For the text-containing cell, return its midpoint in [x, y] coordinate format. 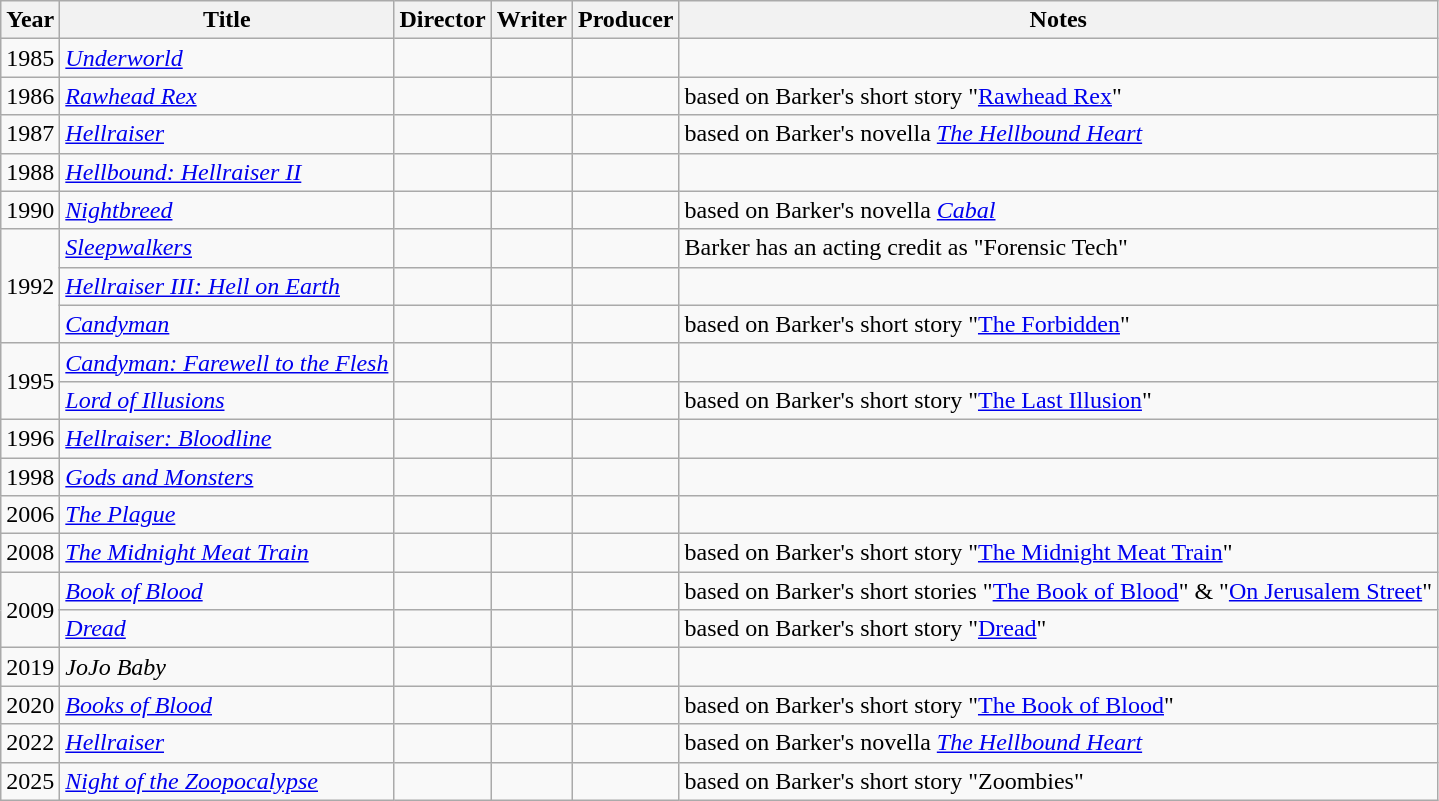
2019 [30, 667]
based on Barker's short story "Rawhead Rex" [1058, 96]
Producer [626, 20]
2020 [30, 705]
Underworld [227, 58]
Hellbound: Hellraiser II [227, 172]
1987 [30, 134]
1986 [30, 96]
Books of Blood [227, 705]
1990 [30, 210]
Candyman [227, 324]
Gods and Monsters [227, 477]
based on Barker's short story "Zoombies" [1058, 781]
Night of the Zoopocalypse [227, 781]
Title [227, 20]
based on Barker's short story "The Book of Blood" [1058, 705]
Hellraiser: Bloodline [227, 438]
1995 [30, 381]
JoJo Baby [227, 667]
2022 [30, 743]
Lord of Illusions [227, 400]
Writer [532, 20]
based on Barker's short stories "The Book of Blood" & "On Jerusalem Street" [1058, 591]
The Plague [227, 515]
1992 [30, 286]
based on Barker's short story "The Forbidden" [1058, 324]
The Midnight Meat Train [227, 553]
based on Barker's short story "Dread" [1058, 629]
1985 [30, 58]
Notes [1058, 20]
2025 [30, 781]
Year [30, 20]
Sleepwalkers [227, 248]
2009 [30, 610]
Book of Blood [227, 591]
Candyman: Farewell to the Flesh [227, 362]
Rawhead Rex [227, 96]
Hellraiser III: Hell on Earth [227, 286]
2006 [30, 515]
Director [442, 20]
Nightbreed [227, 210]
1996 [30, 438]
1998 [30, 477]
Barker has an acting credit as "Forensic Tech" [1058, 248]
Dread [227, 629]
based on Barker's short story "The Midnight Meat Train" [1058, 553]
based on Barker's short story "The Last Illusion" [1058, 400]
2008 [30, 553]
1988 [30, 172]
based on Barker's novella Cabal [1058, 210]
